Locate the cell with the specified text and output its (X, Y) center coordinate. 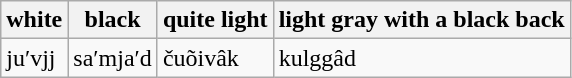
sa′mja′d (113, 58)
light gray with a black back (422, 20)
kulggâd (422, 58)
quite light (215, 20)
black (113, 20)
ju′vjj (34, 58)
čuõivâk (215, 58)
white (34, 20)
